Search for the cell housing the specified text and yield its [X, Y] center coordinate. 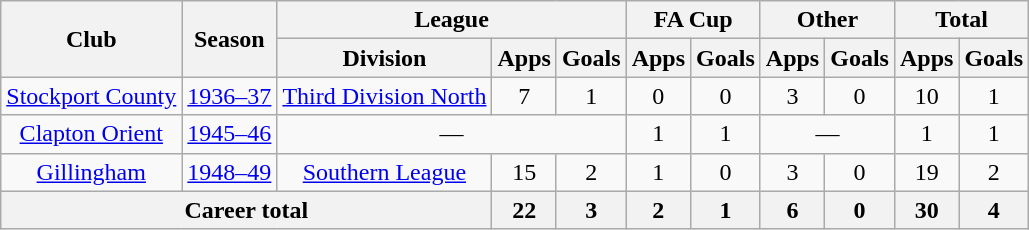
1936–37 [230, 96]
Southern League [384, 172]
Club [92, 39]
22 [524, 210]
30 [926, 210]
Career total [246, 210]
10 [926, 96]
League [452, 20]
19 [926, 172]
Other [827, 20]
4 [994, 210]
Total [961, 20]
1948–49 [230, 172]
Season [230, 39]
15 [524, 172]
Third Division North [384, 96]
Clapton Orient [92, 134]
6 [792, 210]
FA Cup [693, 20]
Stockport County [92, 96]
Division [384, 58]
1945–46 [230, 134]
7 [524, 96]
Gillingham [92, 172]
